Find where the given text appears and provide that cell's center as [x, y] coordinate. 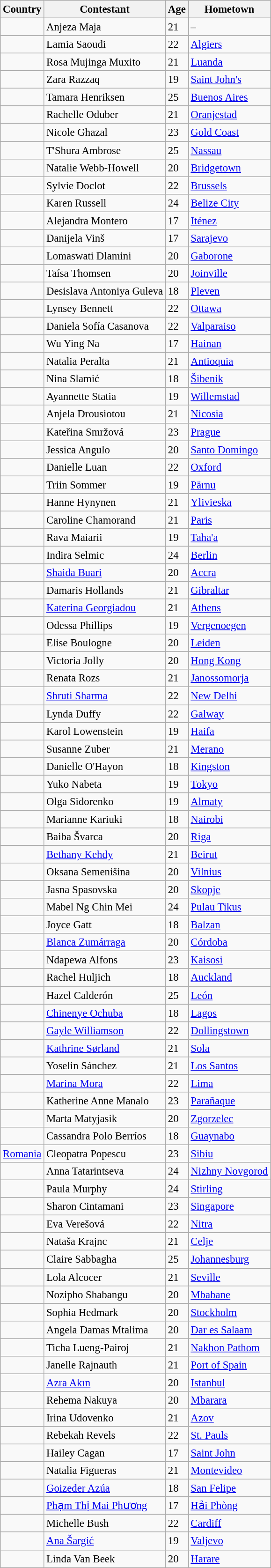
Nozipho Shabangu [105, 1294]
Zara Razzaq [105, 80]
Renata Rozs [105, 679]
Marina Mora [105, 1083]
Ylivieska [229, 503]
San Felipe [229, 1488]
Córdoba [229, 942]
Lima [229, 1083]
Nicole Ghazal [105, 133]
Iténez [229, 221]
Romania [22, 1154]
T'Shura Ambrose [105, 150]
Joyce Gatt [105, 925]
Los Santos [229, 1066]
Pleven [229, 291]
Jasna Spasovska [105, 890]
Celje [229, 1242]
Country [22, 9]
Lynda Duffy [105, 714]
Hailey Cagan [105, 1453]
Šibenik [229, 379]
Lamia Saoudi [105, 44]
Oksana Semenišina [105, 872]
Lola Alcocer [105, 1277]
Chinenye Ochuba [105, 1013]
Hazel Calderón [105, 995]
Antioquia [229, 362]
Ayannette Statia [105, 397]
Lagos [229, 1013]
Contestant [105, 9]
Stockholm [229, 1312]
Gayle Williamson [105, 1030]
Azov [229, 1418]
Danielle Luan [105, 467]
Desislava Antoniya Guleva [105, 291]
Danielle O'Hayon [105, 766]
Buenos Aires [229, 97]
Nitra [229, 1224]
Elise Boulogne [105, 643]
Rachel Huljich [105, 978]
Marta Matyjasik [105, 1118]
Goizeder Azúa [105, 1488]
Almaty [229, 802]
Cassandra Polo Berríos [105, 1136]
Katherine Anne Manalo [105, 1101]
Rachelle Oduber [105, 115]
Marianne Kariuki [105, 819]
Oxford [229, 467]
Ticha Lueng-Pairoj [105, 1347]
Johannesburg [229, 1259]
Rosa Mujinga Muxito [105, 62]
Kaisosi [229, 960]
Zgorzelec [229, 1118]
Taha'a [229, 538]
Lomaswati Dlamini [105, 256]
Caroline Chamorand [105, 520]
Kingston [229, 766]
Accra [229, 573]
Gold Coast [229, 133]
Mabel Ng Chin Mei [105, 907]
Merano [229, 749]
Pärnu [229, 485]
Susanne Zuber [105, 749]
Shruti Sharma [105, 696]
Baiba Švarca [105, 837]
Natalie Webb-Howell [105, 168]
Joinville [229, 274]
Athens [229, 608]
– [229, 27]
Brussels [229, 185]
Leiden [229, 643]
Hanne Hynynen [105, 503]
Kateřina Smržová [105, 432]
Nizhny Novgorod [229, 1171]
Mbabane [229, 1294]
Karol Lowenstein [105, 731]
Bethany Kehdy [105, 854]
Bridgetown [229, 168]
Cardiff [229, 1524]
Triin Sommer [105, 485]
Saint John [229, 1453]
Nairobi [229, 819]
Yuko Nabeta [105, 784]
Nakhon Pathom [229, 1347]
Tamara Henriksen [105, 97]
Algiers [229, 44]
Riga [229, 837]
Nicosia [229, 414]
León [229, 995]
Gibraltar [229, 591]
Taísa Thomsen [105, 274]
Guaynabo [229, 1136]
Ndapewa Alfons [105, 960]
Sarajevo [229, 238]
Santo Domingo [229, 450]
Sola [229, 1048]
Vilnius [229, 872]
Valjevo [229, 1541]
Paris [229, 520]
Ottawa [229, 309]
Stirling [229, 1189]
Janelle Rajnauth [105, 1365]
Mbarara [229, 1400]
Indira Selmic [105, 555]
Rava Maiarii [105, 538]
Hong Kong [229, 661]
Prague [229, 432]
Natalia Figueras [105, 1471]
Harare [229, 1559]
Linda Van Beek [105, 1559]
Hải Phòng [229, 1506]
Haifa [229, 731]
Valparaiso [229, 326]
Alejandra Montero [105, 221]
Nassau [229, 150]
Phạm Thị Mai Phương [105, 1506]
St. Pauls [229, 1435]
Skopje [229, 890]
Michelle Bush [105, 1524]
Nina Slamić [105, 379]
Olga Sidorenko [105, 802]
Kathrine Sørland [105, 1048]
Angela Damas Mtalima [105, 1330]
Odessa Phillips [105, 626]
Sylvie Doclot [105, 185]
Natalia Peralta [105, 362]
Balzan [229, 925]
Dollingstown [229, 1030]
Saint John's [229, 80]
Vergenoegen [229, 626]
Blanca Zumárraga [105, 942]
Wu Ying Na [105, 344]
Anjeza Maja [105, 27]
Anjela Drousiotou [105, 414]
Karen Russell [105, 203]
Damaris Hollands [105, 591]
Port of Spain [229, 1365]
Sibiu [229, 1154]
Willemstad [229, 397]
Age [177, 9]
Sharon Cintamani [105, 1206]
Nataša Krajnc [105, 1242]
Anna Tatarintseva [105, 1171]
Belize City [229, 203]
Galway [229, 714]
Tokyo [229, 784]
Daniela Sofía Casanova [105, 326]
Hometown [229, 9]
Paula Murphy [105, 1189]
Rehema Nakuya [105, 1400]
Hainan [229, 344]
Yoselin Sánchez [105, 1066]
Singapore [229, 1206]
Montevideo [229, 1471]
Seville [229, 1277]
Katerina Georgiadou [105, 608]
Gaborone [229, 256]
Irina Udovenko [105, 1418]
Danijela Vinš [105, 238]
Sophia Hedmark [105, 1312]
Auckland [229, 978]
Ana Šargić [105, 1541]
Cleopatra Popescu [105, 1154]
Azra Akın [105, 1383]
Shaida Buari [105, 573]
Claire Sabbagha [105, 1259]
Parañaque [229, 1101]
Beirut [229, 854]
Berlin [229, 555]
Oranjestad [229, 115]
Lynsey Bennett [105, 309]
Luanda [229, 62]
Janossomorja [229, 679]
Eva Verešová [105, 1224]
Istanbul [229, 1383]
Rebekah Revels [105, 1435]
New Delhi [229, 696]
Jessica Angulo [105, 450]
Victoria Jolly [105, 661]
Dar es Salaam [229, 1330]
Pulau Tikus [229, 907]
